Capture the cell that displays the provided text and extract its (X, Y) central coordinate. 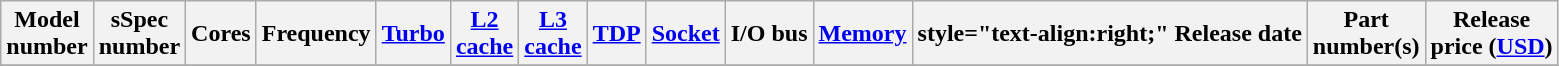
L2cache (484, 34)
Partnumber(s) (1366, 34)
Socket (686, 34)
Modelnumber (47, 34)
I/O bus (769, 34)
TDP (616, 34)
Frequency (316, 34)
Releaseprice (USD) (1492, 34)
Memory (862, 34)
sSpecnumber (139, 34)
L3cache (553, 34)
Turbo (413, 34)
Cores (222, 34)
style="text-align:right;" Release date (1110, 34)
